From the cell containing the given text, extract its center point as (X, Y) coordinate. 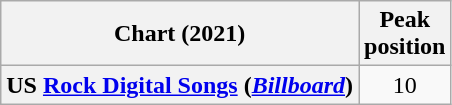
Chart (2021) (180, 34)
10 (405, 85)
US Rock Digital Songs (Billboard) (180, 85)
Peakposition (405, 34)
